Scan for the cell matching the given text and deliver its [x, y] coordinate at center. 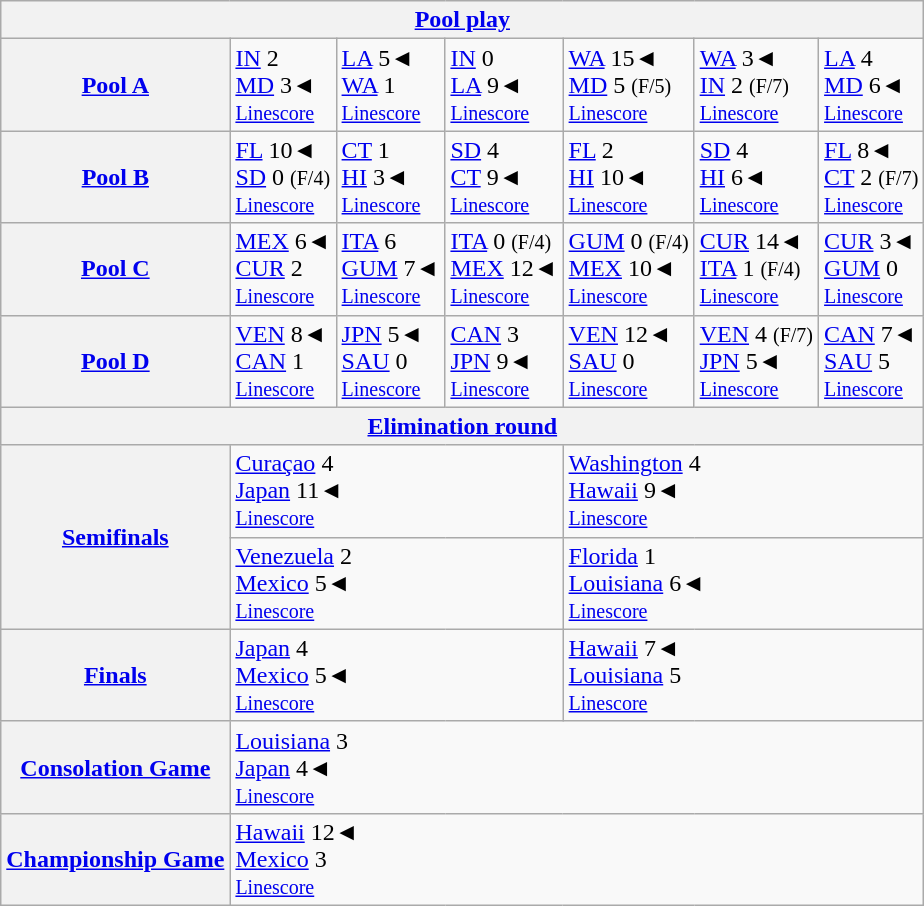
Florida 1 Louisiana 6◄ Linescore [744, 583]
FL 10◄ SD 0 (F/4)Linescore [283, 177]
FL 8◄ CT 2 (F/7)Linescore [872, 177]
LA 5◄ WA 1 Linescore [390, 85]
Elimination round [462, 426]
IN 2 MD 3◄ Linescore [283, 85]
SD 4 CT 9◄ Linescore [504, 177]
VEN 8◄ CAN 1 Linescore [283, 361]
Hawaii 7◄ Louisiana 5 Linescore [744, 675]
GUM 0 (F/4) MEX 10◄ Linescore [628, 269]
Louisiana 3 Japan 4◄ Linescore [577, 767]
Washington 4 Hawaii 9◄ Linescore [744, 491]
ITA 6 GUM 7◄ Linescore [390, 269]
JPN 5◄ SAU 0 Linescore [390, 361]
SD 4 HI 6◄ Linescore [756, 177]
Pool A [116, 85]
Championship Game [116, 859]
WA 3◄ IN 2 (F/7)Linescore [756, 85]
WA 15◄ MD 5 (F/5)Linescore [628, 85]
ITA 0 (F/4) MEX 12◄ Linescore [504, 269]
CT 1 HI 3◄ Linescore [390, 177]
Venezuela 2 Mexico 5◄ Linescore [396, 583]
CUR 3◄ GUM 0Linescore [872, 269]
Curaçao 4 Japan 11◄ Linescore [396, 491]
CAN 3 JPN 9◄ Linescore [504, 361]
Japan 4 Mexico 5◄ Linescore [396, 675]
Pool C [116, 269]
LA 4 MD 6◄ Linescore [872, 85]
VEN 12◄ SAU 0 Linescore [628, 361]
Pool D [116, 361]
Pool play [462, 20]
CUR 14◄ ITA 1 (F/4)Linescore [756, 269]
Hawaii 12◄ Mexico 3 Linescore [577, 859]
FL 2 HI 10◄ Linescore [628, 177]
VEN 4 (F/7) JPN 5◄ Linescore [756, 361]
Pool B [116, 177]
Consolation Game [116, 767]
Semifinals [116, 537]
Finals [116, 675]
MEX 6◄ CUR 2 Linescore [283, 269]
IN 0 LA 9◄ Linescore [504, 85]
CAN 7◄ SAU 5 Linescore [872, 361]
